Output the (x, y) coordinate of the center of the cell containing the given text.  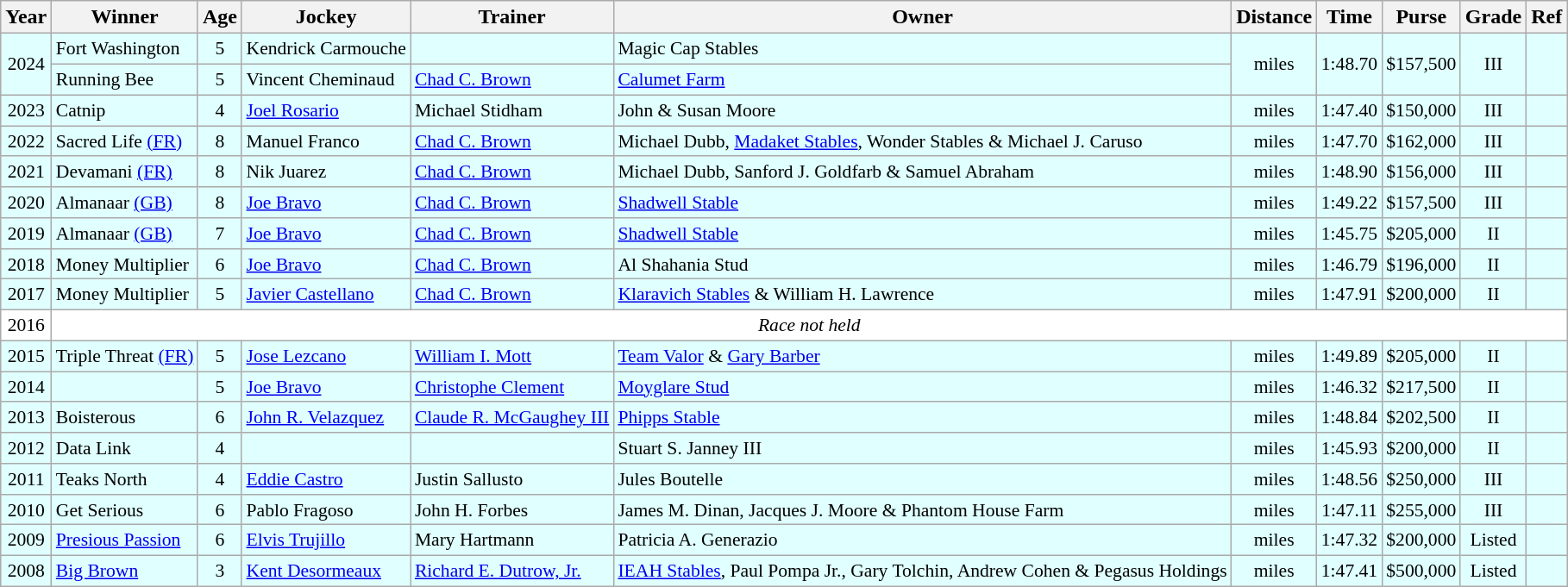
2016 (26, 325)
Distance (1275, 17)
1:45.93 (1349, 448)
Nik Juarez (326, 172)
Boisterous (125, 417)
Eddie Castro (326, 479)
$150,000 (1421, 110)
Teaks North (125, 479)
John R. Velazquez (326, 417)
1:49.89 (1349, 356)
1:47.70 (1349, 141)
$500,000 (1421, 571)
1:48.90 (1349, 172)
2010 (26, 509)
Purse (1421, 17)
3 (219, 571)
1:48.84 (1349, 417)
Elvis Trujillo (326, 540)
Catnip (125, 110)
Richard E. Dutrow, Jr. (512, 571)
Claude R. McGaughey III (512, 417)
Time (1349, 17)
James M. Dinan, Jacques J. Moore & Phantom House Farm (922, 509)
2022 (26, 141)
Sacred Life (FR) (125, 141)
1:47.32 (1349, 540)
John & Susan Moore (922, 110)
Moyglare Stud (922, 387)
Grade (1493, 17)
Michael Stidham (512, 110)
Vincent Cheminaud (326, 79)
2009 (26, 540)
John H. Forbes (512, 509)
Jockey (326, 17)
2023 (26, 110)
Al Shahania Stud (922, 264)
1:47.41 (1349, 571)
Mary Hartmann (512, 540)
2014 (26, 387)
Jules Boutelle (922, 479)
Phipps Stable (922, 417)
1:46.79 (1349, 264)
$162,000 (1421, 141)
Get Serious (125, 509)
2015 (26, 356)
$202,500 (1421, 417)
Magic Cap Stables (922, 49)
IEAH Stables, Paul Pompa Jr., Gary Tolchin, Andrew Cohen & Pegasus Holdings (922, 571)
1:48.70 (1349, 64)
Big Brown (125, 571)
Trainer (512, 17)
Running Bee (125, 79)
$250,000 (1421, 479)
$156,000 (1421, 172)
Michael Dubb, Madaket Stables, Wonder Stables & Michael J. Caruso (922, 141)
$217,500 (1421, 387)
Javier Castellano (326, 295)
Presious Passion (125, 540)
1:45.75 (1349, 234)
Jose Lezcano (326, 356)
2012 (26, 448)
2021 (26, 172)
William I. Mott (512, 356)
2011 (26, 479)
Race not held (809, 325)
Triple Threat (FR) (125, 356)
Michael Dubb, Sanford J. Goldfarb & Samuel Abraham (922, 172)
1:49.22 (1349, 203)
2017 (26, 295)
$255,000 (1421, 509)
Pablo Fragoso (326, 509)
Age (219, 17)
Klaravich Stables & William H. Lawrence (922, 295)
1:47.91 (1349, 295)
Manuel Franco (326, 141)
1:47.11 (1349, 509)
Ref (1547, 17)
1:47.40 (1349, 110)
Owner (922, 17)
Year (26, 17)
Patricia A. Generazio (922, 540)
1:46.32 (1349, 387)
2013 (26, 417)
Devamani (FR) (125, 172)
Stuart S. Janney III (922, 448)
Data Link (125, 448)
Kendrick Carmouche (326, 49)
2024 (26, 64)
Team Valor & Gary Barber (922, 356)
$196,000 (1421, 264)
2008 (26, 571)
Winner (125, 17)
Kent Desormeaux (326, 571)
Fort Washington (125, 49)
2020 (26, 203)
Christophe Clement (512, 387)
7 (219, 234)
2019 (26, 234)
1:48.56 (1349, 479)
Justin Sallusto (512, 479)
Joel Rosario (326, 110)
2018 (26, 264)
Calumet Farm (922, 79)
